From the cell containing the given text, extract its center point as [x, y] coordinate. 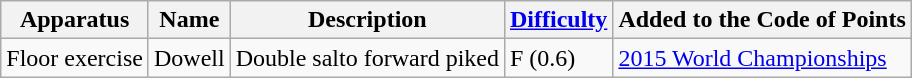
Dowell [189, 58]
Difficulty [558, 20]
Floor exercise [75, 58]
Apparatus [75, 20]
Double salto forward piked [367, 58]
F (0.6) [558, 58]
Added to the Code of Points [762, 20]
Description [367, 20]
Name [189, 20]
2015 World Championships [762, 58]
